Capture the cell that displays the provided text and extract its [x, y] central coordinate. 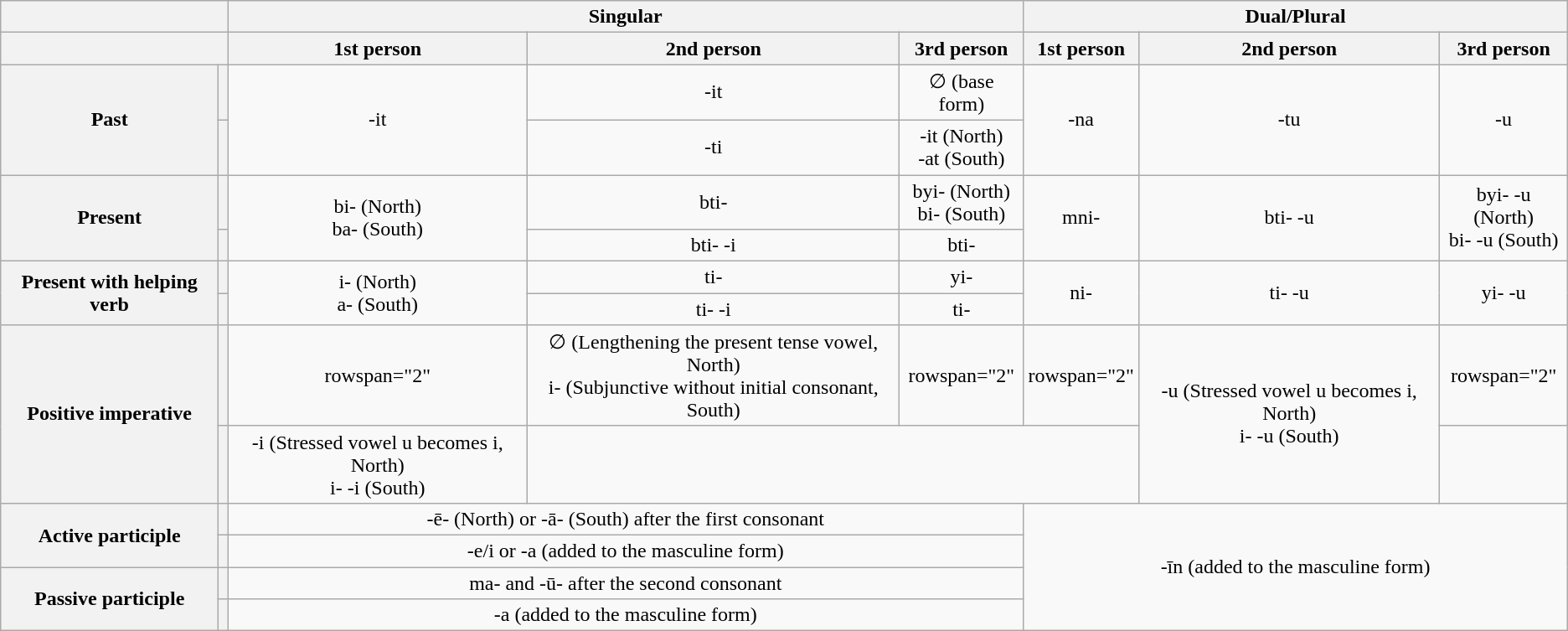
Active participle [110, 535]
bi- (North)ba- (South) [378, 218]
-i (Stressed vowel u becomes i, North)i- -i (South) [378, 464]
bti- -i [714, 246]
-īn (added to the masculine form) [1295, 566]
∅ (base form) [962, 92]
yi- [962, 277]
byi- -u (North)bi- -u (South) [1504, 218]
∅ (Lengthening the present tense vowel, North)i- (Subjunctive without initial consonant, South) [714, 375]
-tu [1289, 120]
-u [1504, 120]
-e/i or -a (added to the masculine form) [626, 551]
ma- and -ū- after the second consonant [626, 582]
Positive imperative [110, 414]
Past [110, 120]
-a (added to the masculine form) [626, 615]
mni- [1081, 218]
-u (Stressed vowel u becomes i, North)i- -u (South) [1289, 414]
-ti [714, 147]
bti- -u [1289, 218]
Dual/Plural [1295, 17]
Present [110, 218]
ti- -i [714, 309]
i- (North)a- (South) [378, 293]
-it (North)-at (South) [962, 147]
Present with helping verb [110, 293]
ni- [1081, 293]
Passive participle [110, 598]
Singular [626, 17]
yi- -u [1504, 293]
ti- -u [1289, 293]
-ē- (North) or -ā- (South) after the first consonant [626, 519]
byi- (North)bi- (South) [962, 201]
-na [1081, 120]
